Determine the [x, y] coordinate at the center of the cell enclosing the given text.  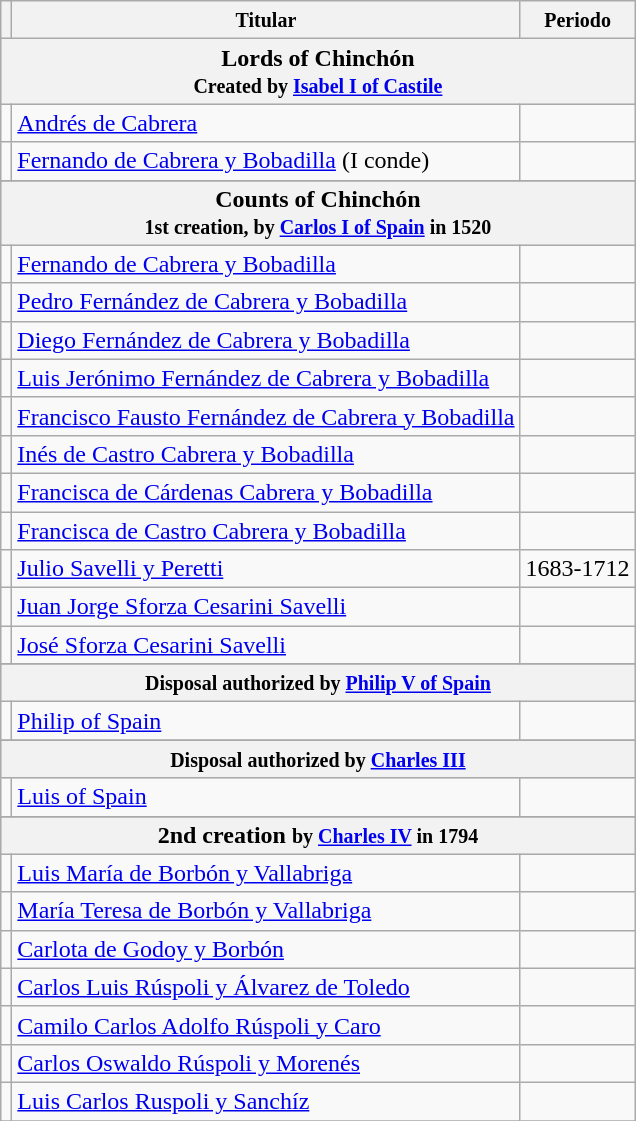
Philip of Spain [266, 721]
Titular [266, 20]
Pedro Fernández de Cabrera y Bobadilla [266, 302]
Inés de Castro Cabrera y Bobadilla [266, 454]
Diego Fernández de Cabrera y Bobadilla [266, 340]
Julio Savelli y Peretti [266, 569]
Luis María de Borbón y Vallabriga [266, 873]
Camilo Carlos Adolfo Rúspoli y Caro [266, 1025]
1683-1712 [578, 569]
2nd creation by Charles IV in 1794 [318, 835]
Carlota de Godoy y Borbón [266, 949]
Periodo [578, 20]
Carlos Luis Rúspoli y Álvarez de Toledo [266, 987]
María Teresa de Borbón y Vallabriga [266, 911]
Luis of Spain [266, 797]
Carlos Oswaldo Rúspoli y Morenés [266, 1063]
José Sforza Cesarini Savelli [266, 645]
Juan Jorge Sforza Cesarini Savelli [266, 607]
Counts of Chinchón1st creation, by Carlos I of Spain in 1520 [318, 212]
Luis Carlos Ruspoli y Sanchíz [266, 1101]
Luis Jerónimo Fernández de Cabrera y Bobadilla [266, 378]
Francisca de Cárdenas Cabrera y Bobadilla [266, 492]
Disposal authorized by Philip V of Spain [318, 683]
Andrés de Cabrera [266, 123]
Francisco Fausto Fernández de Cabrera y Bobadilla [266, 416]
Fernando de Cabrera y Bobadilla [266, 264]
Disposal authorized by Charles III [318, 759]
Francisca de Castro Cabrera y Bobadilla [266, 531]
Lords of ChinchónCreated by Isabel I of Castile [318, 72]
Fernando de Cabrera y Bobadilla (I conde) [266, 161]
